Extract the (X, Y) coordinate from the center of the cell holding the provided text.  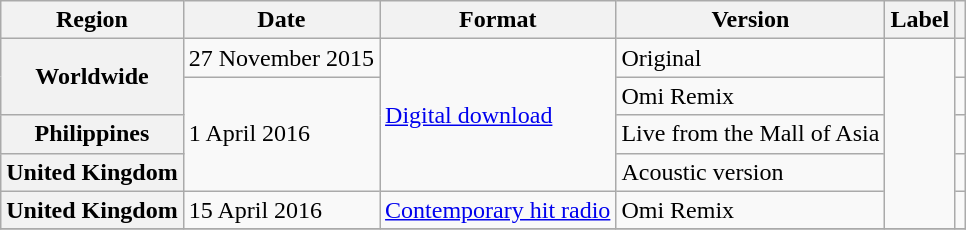
1 April 2016 (281, 134)
Date (281, 20)
27 November 2015 (281, 58)
Label (920, 20)
Acoustic version (750, 172)
Region (92, 20)
Live from the Mall of Asia (750, 134)
Worldwide (92, 77)
Version (750, 20)
Philippines (92, 134)
Digital download (498, 115)
Original (750, 58)
Contemporary hit radio (498, 210)
15 April 2016 (281, 210)
Format (498, 20)
